Return the (x, y) coordinate for the center point of the cell that contains the specified text.  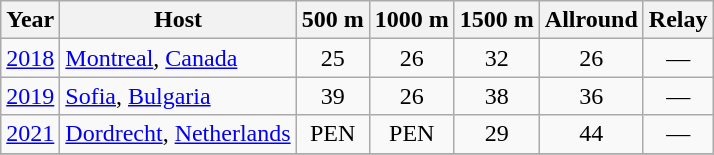
29 (496, 134)
36 (591, 96)
1500 m (496, 20)
44 (591, 134)
Host (178, 20)
25 (332, 58)
39 (332, 96)
2018 (30, 58)
1000 m (412, 20)
Allround (591, 20)
38 (496, 96)
Montreal, Canada (178, 58)
Year (30, 20)
2019 (30, 96)
32 (496, 58)
Sofia, Bulgaria (178, 96)
Dordrecht, Netherlands (178, 134)
500 m (332, 20)
2021 (30, 134)
Relay (678, 20)
